Determine the (X, Y) coordinate at the center of the cell enclosing the given text.  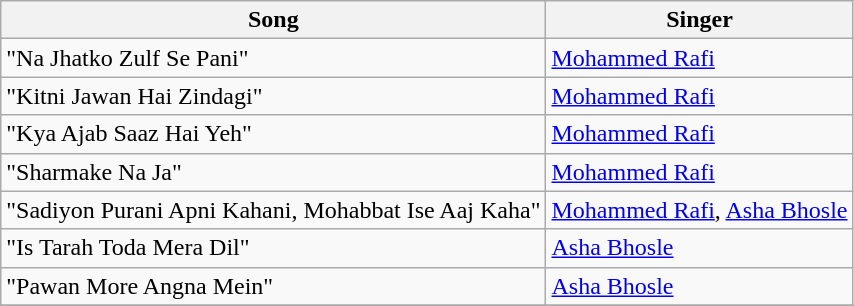
"Na Jhatko Zulf Se Pani" (274, 58)
Singer (700, 20)
"Pawan More Angna Mein" (274, 286)
Mohammed Rafi, Asha Bhosle (700, 210)
"Kitni Jawan Hai Zindagi" (274, 96)
"Sadiyon Purani Apni Kahani, Mohabbat Ise Aaj Kaha" (274, 210)
"Kya Ajab Saaz Hai Yeh" (274, 134)
Song (274, 20)
"Sharmake Na Ja" (274, 172)
"Is Tarah Toda Mera Dil" (274, 248)
